Search for the cell housing the specified text and yield its (x, y) center coordinate. 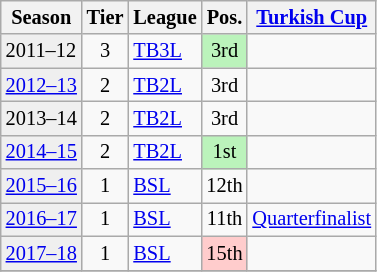
12th (225, 186)
Season (42, 17)
TB3L (164, 51)
Quarterfinalist (312, 219)
2017–18 (42, 253)
1st (225, 152)
Pos. (225, 17)
2012–13 (42, 85)
2015–16 (42, 186)
2014–15 (42, 152)
2011–12 (42, 51)
2016–17 (42, 219)
Turkish Cup (312, 17)
11th (225, 219)
League (164, 17)
15th (225, 253)
3 (106, 51)
Tier (106, 17)
2013–14 (42, 118)
